Scan for the cell matching the given text and deliver its (X, Y) coordinate at center. 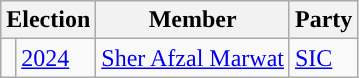
SIC (323, 58)
2024 (56, 58)
Sher Afzal Marwat (193, 58)
Election (48, 20)
Party (323, 20)
Member (193, 20)
